Find where the given text appears and provide that cell's center as (X, Y) coordinate. 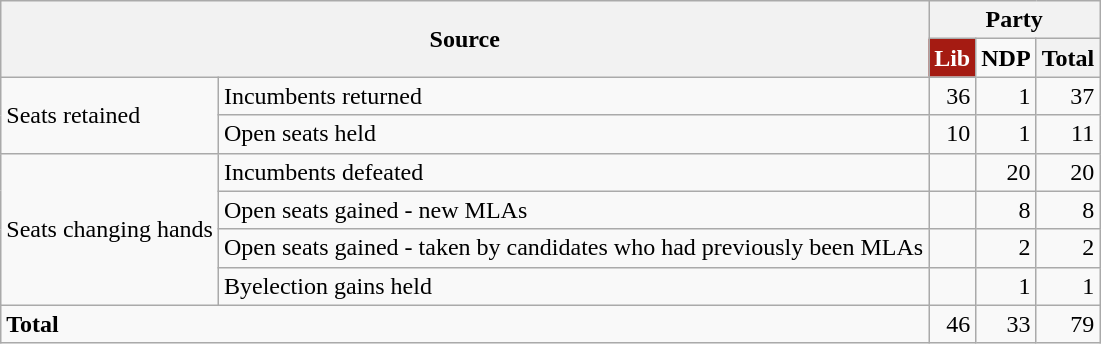
Seats changing hands (110, 229)
Source (465, 39)
Lib (952, 58)
36 (952, 96)
Open seats held (573, 134)
10 (952, 134)
Incumbents defeated (573, 172)
46 (952, 324)
Seats retained (110, 115)
79 (1068, 324)
Incumbents returned (573, 96)
NDP (1006, 58)
33 (1006, 324)
37 (1068, 96)
Byelection gains held (573, 286)
11 (1068, 134)
Open seats gained - new MLAs (573, 210)
Party (1014, 20)
Open seats gained - taken by candidates who had previously been MLAs (573, 248)
